From the cell containing the given text, extract its center point as [x, y] coordinate. 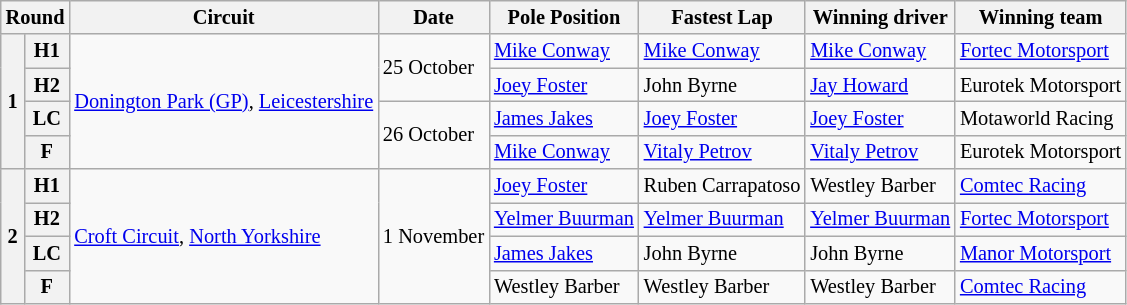
1 November [434, 236]
Date [434, 17]
Donington Park (GP), Leicestershire [224, 102]
2 [13, 236]
Ruben Carrapatoso [722, 186]
25 October [434, 68]
Fastest Lap [722, 17]
1 [13, 102]
Motaworld Racing [1040, 118]
Circuit [224, 17]
Croft Circuit, North Yorkshire [224, 236]
Jay Howard [880, 85]
Pole Position [564, 17]
Winning driver [880, 17]
Manor Motorsport [1040, 253]
Round [36, 17]
26 October [434, 134]
Winning team [1040, 17]
